Scan for the cell matching the given text and deliver its (X, Y) coordinate at center. 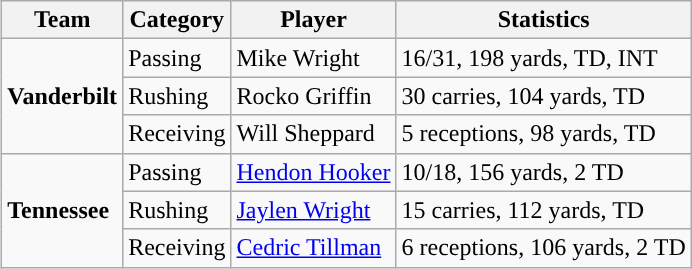
Team (62, 20)
16/31, 198 yards, TD, INT (544, 58)
15 carries, 112 yards, TD (544, 210)
Vanderbilt (62, 96)
Rocko Griffin (314, 96)
Category (177, 20)
Tennessee (62, 210)
6 receptions, 106 yards, 2 TD (544, 248)
Player (314, 20)
Jaylen Wright (314, 210)
Hendon Hooker (314, 172)
Will Sheppard (314, 134)
Statistics (544, 20)
10/18, 156 yards, 2 TD (544, 172)
Cedric Tillman (314, 248)
5 receptions, 98 yards, TD (544, 134)
30 carries, 104 yards, TD (544, 96)
Mike Wright (314, 58)
